Find where the given text appears and provide that cell's center as (X, Y) coordinate. 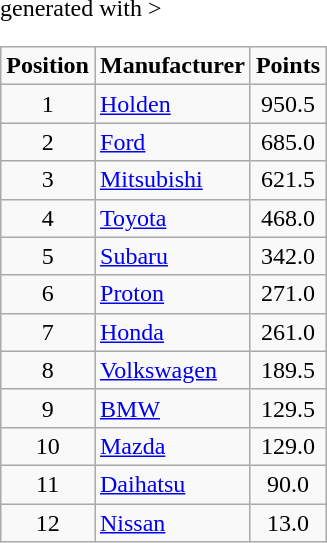
5 (48, 256)
129.5 (288, 408)
Mitsubishi (172, 180)
342.0 (288, 256)
Proton (172, 294)
468.0 (288, 218)
129.0 (288, 446)
2 (48, 142)
685.0 (288, 142)
7 (48, 332)
Mazda (172, 446)
Volkswagen (172, 370)
Ford (172, 142)
90.0 (288, 484)
9 (48, 408)
Subaru (172, 256)
Nissan (172, 523)
271.0 (288, 294)
189.5 (288, 370)
261.0 (288, 332)
Toyota (172, 218)
3 (48, 180)
950.5 (288, 104)
10 (48, 446)
6 (48, 294)
Manufacturer (172, 66)
11 (48, 484)
8 (48, 370)
BMW (172, 408)
Position (48, 66)
Points (288, 66)
Honda (172, 332)
Daihatsu (172, 484)
13.0 (288, 523)
1 (48, 104)
621.5 (288, 180)
12 (48, 523)
Holden (172, 104)
4 (48, 218)
